Search for the cell housing the specified text and yield its [X, Y] center coordinate. 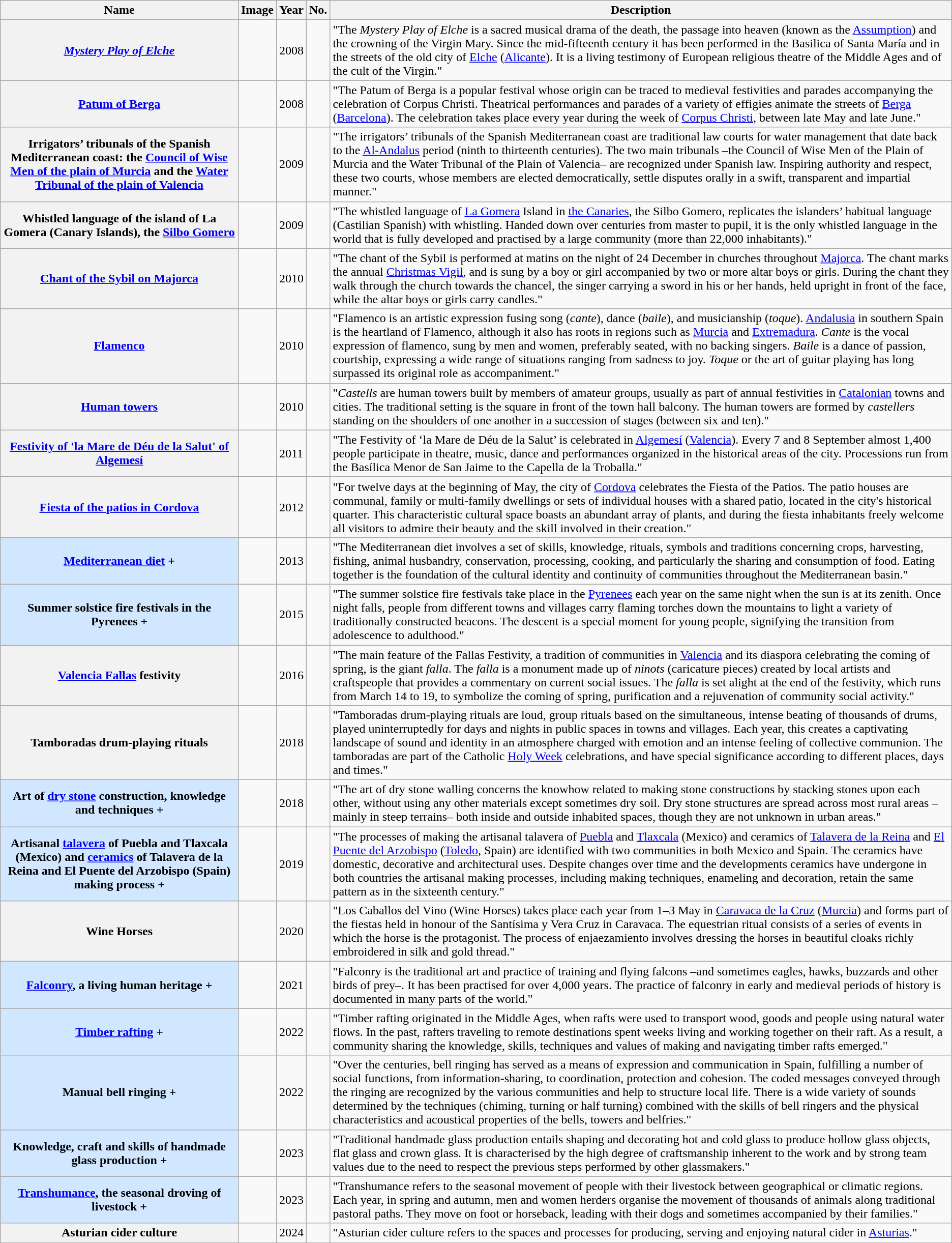
"Asturian cider culture refers to the spaces and processes for producing, serving and enjoying natural cider in Asturias." [641, 1233]
Chant of the Sybil on Majorca [120, 279]
Valencia Fallas festivity [120, 676]
Flamenco [120, 346]
Festivity of 'la Mare de Déu de la Salut' of Algemesí [120, 453]
Timber rafting + [120, 1032]
2020 [291, 931]
2012 [291, 507]
Transhumance, the seasonal droving of livestock + [120, 1200]
Artisanal talavera of Puebla and Tlaxcala (Mexico) and ceramics of Talavera de la Reina and El Puente del Arzobispo (Spain) making process + [120, 864]
Summer solstice fire festivals in the Pyrenees + [120, 615]
Falconry, a living human heritage + [120, 985]
Art of dry stone construction, knowledge and techniques + [120, 803]
2015 [291, 615]
2019 [291, 864]
Tamboradas drum-playing rituals [120, 743]
Image [257, 10]
2013 [291, 561]
Description [641, 10]
Patum of Berga [120, 104]
Human towers [120, 407]
2021 [291, 985]
Mystery Play of Elche [120, 50]
No. [318, 10]
Mediterranean diet + [120, 561]
2024 [291, 1233]
2016 [291, 676]
Knowledge, craft and skills of handmade glass production + [120, 1153]
Wine Horses [120, 931]
Asturian cider culture [120, 1233]
Year [291, 10]
Manual bell ringing + [120, 1092]
Name [120, 10]
Fiesta of the patios in Cordova [120, 507]
2011 [291, 453]
Whistled language of the island of La Gomera (Canary Islands), the Silbo Gomero [120, 225]
